Scan for the cell matching the given text and deliver its [X, Y] coordinate at center. 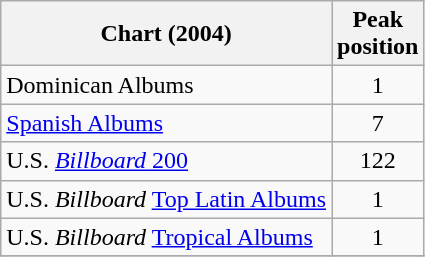
U.S. Billboard Top Latin Albums [166, 199]
122 [378, 161]
7 [378, 123]
U.S. Billboard 200 [166, 161]
Peakposition [378, 34]
U.S. Billboard Tropical Albums [166, 237]
Chart (2004) [166, 34]
Spanish Albums [166, 123]
Dominican Albums [166, 85]
